Provide the (x, y) coordinate of the cell's center where the given text is located.  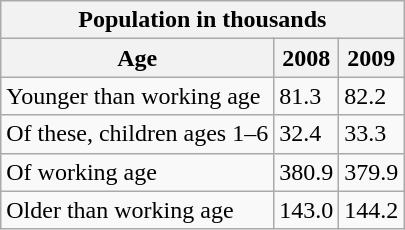
2009 (372, 58)
33.3 (372, 134)
379.9 (372, 172)
2008 (306, 58)
380.9 (306, 172)
Of working age (138, 172)
Older than working age (138, 210)
Population in thousands (202, 20)
Age (138, 58)
82.2 (372, 96)
32.4 (306, 134)
Of these, children ages 1–6 (138, 134)
Younger than working age (138, 96)
143.0 (306, 210)
144.2 (372, 210)
81.3 (306, 96)
